From the cell containing the given text, extract its center point as (x, y) coordinate. 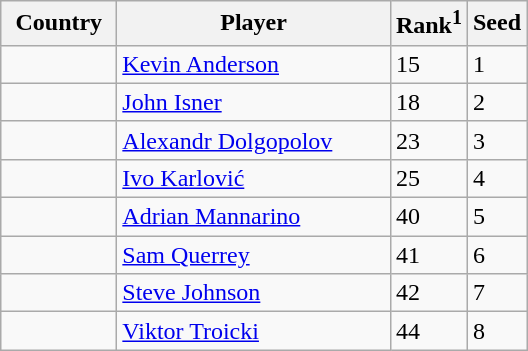
1 (496, 64)
Alexandr Dolgopolov (254, 140)
15 (428, 64)
Seed (496, 24)
18 (428, 102)
Player (254, 24)
Rank1 (428, 24)
Ivo Karlović (254, 178)
44 (428, 331)
3 (496, 140)
5 (496, 217)
42 (428, 293)
John Isner (254, 102)
40 (428, 217)
23 (428, 140)
Steve Johnson (254, 293)
7 (496, 293)
8 (496, 331)
2 (496, 102)
41 (428, 255)
25 (428, 178)
6 (496, 255)
Adrian Mannarino (254, 217)
Kevin Anderson (254, 64)
4 (496, 178)
Country (59, 24)
Sam Querrey (254, 255)
Viktor Troicki (254, 331)
